For the text-containing cell, return its midpoint in [x, y] coordinate format. 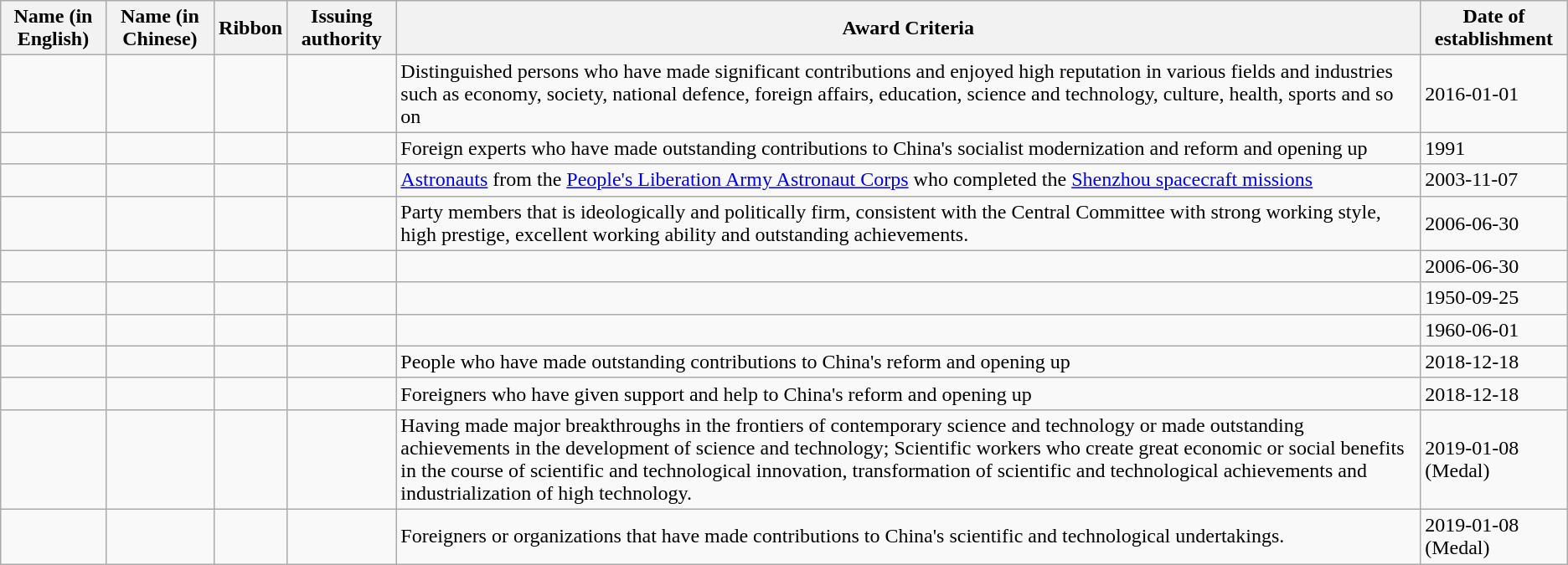
1960-06-01 [1494, 330]
2003-11-07 [1494, 180]
Name (in English) [54, 28]
Foreigners or organizations that have made contributions to China's scientific and technological undertakings. [908, 536]
Date of establishment [1494, 28]
Foreigners who have given support and help to China's reform and opening up [908, 393]
Ribbon [251, 28]
2016-01-01 [1494, 94]
1991 [1494, 148]
Award Criteria [908, 28]
Astronauts from the People's Liberation Army Astronaut Corps who completed the Shenzhou spacecraft missions [908, 180]
Issuing authority [342, 28]
People who have made outstanding contributions to China's reform and opening up [908, 362]
Name (in Chinese) [159, 28]
1950-09-25 [1494, 298]
Foreign experts who have made outstanding contributions to China's socialist modernization and reform and opening up [908, 148]
